Return [x, y] of the center of cell containing provided text 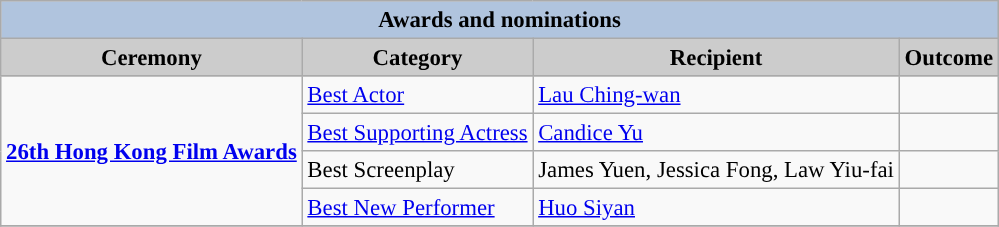
Best Supporting Actress [418, 133]
Category [418, 58]
Outcome [948, 58]
Best Screenplay [418, 170]
Ceremony [152, 58]
Candice Yu [716, 133]
Best Actor [418, 95]
Huo Siyan [716, 208]
Lau Ching-wan [716, 95]
Best New Performer [418, 208]
26th Hong Kong Film Awards [152, 151]
Recipient [716, 58]
Awards and nominations [500, 20]
James Yuen, Jessica Fong, Law Yiu-fai [716, 170]
